Scan for the cell matching the given text and deliver its (x, y) coordinate at center. 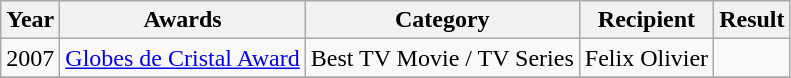
Globes de Cristal Award (182, 58)
2007 (30, 58)
Result (752, 20)
Category (442, 20)
Felix Olivier (646, 58)
Best TV Movie / TV Series (442, 58)
Recipient (646, 20)
Awards (182, 20)
Year (30, 20)
